Determine the (X, Y) coordinate at the center of the cell enclosing the given text.  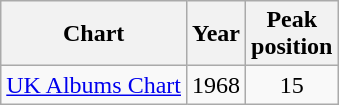
1968 (216, 85)
UK Albums Chart (94, 85)
Peakposition (292, 34)
15 (292, 85)
Year (216, 34)
Chart (94, 34)
